Extract the [X, Y] coordinate from the center of the cell holding the provided text.  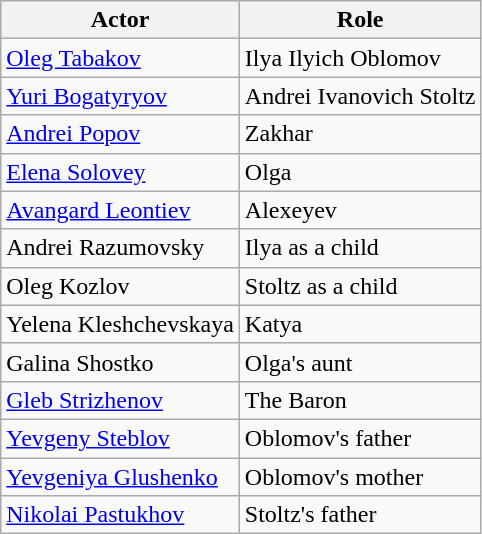
Alexeyev [360, 210]
Olga [360, 172]
Avangard Leontiev [120, 210]
Zakhar [360, 134]
Oblomov's father [360, 438]
Yevgeny Steblov [120, 438]
Galina Shostko [120, 362]
Gleb Strizhenov [120, 400]
Oleg Tabakov [120, 58]
Olga's aunt [360, 362]
Andrei Ivanovich Stoltz [360, 96]
Ilya as a child [360, 248]
Katya [360, 324]
Oleg Kozlov [120, 286]
Stoltz as a child [360, 286]
Andrei Razumovsky [120, 248]
Yuri Bogatyryov [120, 96]
Ilya Ilyich Oblomov [360, 58]
Stoltz's father [360, 515]
Yelena Kleshchevskaya [120, 324]
Yevgeniya Glushenko [120, 477]
Actor [120, 20]
Oblomov's mother [360, 477]
Nikolai Pastukhov [120, 515]
The Baron [360, 400]
Andrei Popov [120, 134]
Elena Solovey [120, 172]
Role [360, 20]
